Return [X, Y] of the center of cell containing provided text 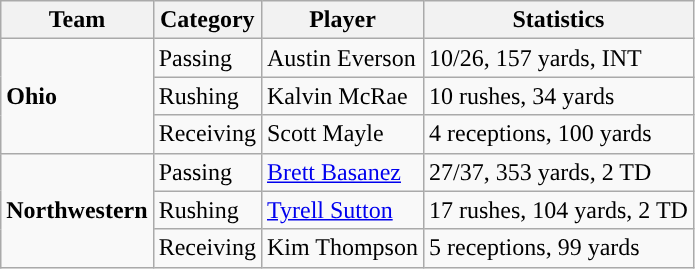
Kim Thompson [342, 248]
Category [207, 20]
Brett Basanez [342, 172]
Player [342, 20]
4 receptions, 100 yards [558, 134]
5 receptions, 99 yards [558, 248]
17 rushes, 104 yards, 2 TD [558, 210]
10 rushes, 34 yards [558, 96]
Kalvin McRae [342, 96]
Northwestern [77, 210]
27/37, 353 yards, 2 TD [558, 172]
Statistics [558, 20]
Austin Everson [342, 58]
Tyrell Sutton [342, 210]
10/26, 157 yards, INT [558, 58]
Ohio [77, 96]
Scott Mayle [342, 134]
Team [77, 20]
